Find where the given text appears and provide that cell's center as [x, y] coordinate. 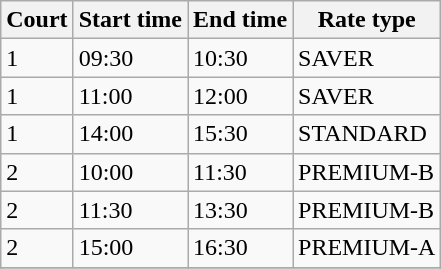
10:30 [240, 58]
09:30 [130, 58]
13:30 [240, 210]
STANDARD [367, 134]
14:00 [130, 134]
12:00 [240, 96]
End time [240, 20]
Rate type [367, 20]
Court [37, 20]
11:00 [130, 96]
10:00 [130, 172]
Start time [130, 20]
16:30 [240, 248]
15:00 [130, 248]
PREMIUM-A [367, 248]
15:30 [240, 134]
